From the cell containing the given text, extract its center point as [x, y] coordinate. 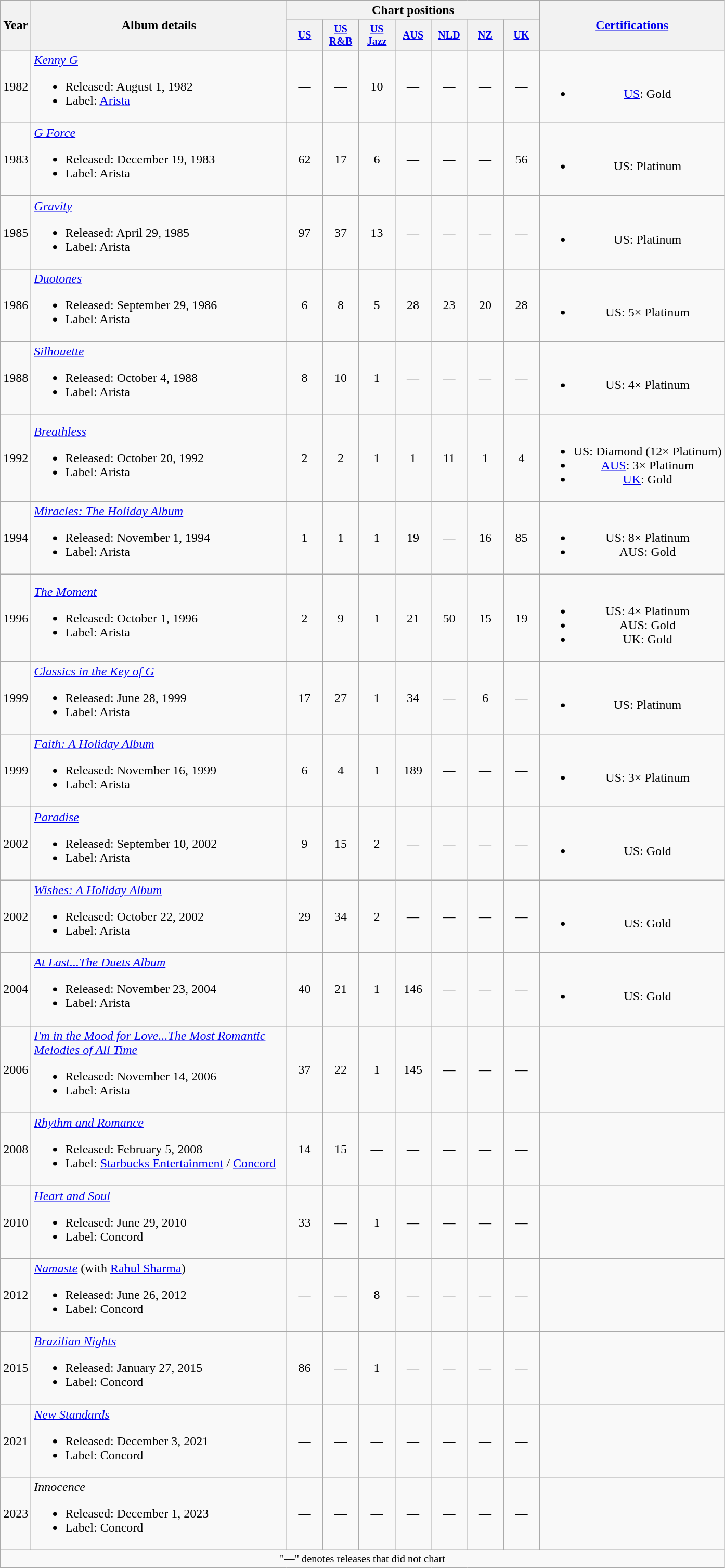
I'm in the Mood for Love...The Most Romantic Melodies of All TimeReleased: November 14, 2006Label: Arista [159, 1069]
40 [305, 989]
1986 [16, 305]
33 [305, 1222]
2021 [16, 1440]
1988 [16, 378]
SilhouetteReleased: October 4, 1988Label: Arista [159, 378]
1992 [16, 458]
146 [413, 989]
Faith: A Holiday AlbumReleased: November 16, 1999Label: Arista [159, 771]
Album details [159, 26]
1982 [16, 86]
Certifications [632, 26]
NZ [485, 35]
Year [16, 26]
14 [305, 1149]
US: 4× PlatinumAUS: GoldUK: Gold [632, 618]
US [305, 35]
56 [521, 159]
The MomentReleased: October 1, 1996Label: Arista [159, 618]
189 [413, 771]
1985 [16, 232]
145 [413, 1069]
2015 [16, 1368]
13 [377, 232]
USR&B [340, 35]
Wishes: A Holiday AlbumReleased: October 22, 2002Label: Arista [159, 916]
Namaste (with Rahul Sharma)Released: June 26, 2012Label: Concord [159, 1295]
29 [305, 916]
22 [340, 1069]
NLD [449, 35]
ParadiseReleased: September 10, 2002Label: Arista [159, 844]
At Last...The Duets AlbumReleased: November 23, 2004Label: Arista [159, 989]
Classics in the Key of GReleased: June 28, 1999Label: Arista [159, 698]
1983 [16, 159]
Chart positions [413, 10]
"—" denotes releases that did not chart [363, 1559]
US: Diamond (12× Platinum)AUS: 3× PlatinumUK: Gold [632, 458]
2010 [16, 1222]
16 [485, 538]
US: 3× Platinum [632, 771]
DuotonesReleased: September 29, 1986Label: Arista [159, 305]
Kenny GReleased: August 1, 1982Label: Arista [159, 86]
New StandardsReleased: December 3, 2021Label: Concord [159, 1440]
GravityReleased: April 29, 1985Label: Arista [159, 232]
62 [305, 159]
2008 [16, 1149]
G ForceReleased: December 19, 1983Label: Arista [159, 159]
2006 [16, 1069]
2023 [16, 1513]
1994 [16, 538]
Rhythm and RomanceReleased: February 5, 2008Label: Starbucks Entertainment / Concord [159, 1149]
50 [449, 618]
Miracles: The Holiday AlbumReleased: November 1, 1994Label: Arista [159, 538]
85 [521, 538]
Brazilian Nights Released: January 27, 2015Label: Concord [159, 1368]
97 [305, 232]
20 [485, 305]
11 [449, 458]
BreathlessReleased: October 20, 1992Label: Arista [159, 458]
UK [521, 35]
23 [449, 305]
US: 5× Platinum [632, 305]
1996 [16, 618]
5 [377, 305]
86 [305, 1368]
2004 [16, 989]
2012 [16, 1295]
USJazz [377, 35]
AUS [413, 35]
27 [340, 698]
US: 4× Platinum [632, 378]
US: 8× PlatinumAUS: Gold [632, 538]
InnocenceReleased: December 1, 2023Label: Concord [159, 1513]
Heart and SoulReleased: June 29, 2010Label: Concord [159, 1222]
